Detect which cell encompasses the target text, then output its (X, Y) center coordinate. 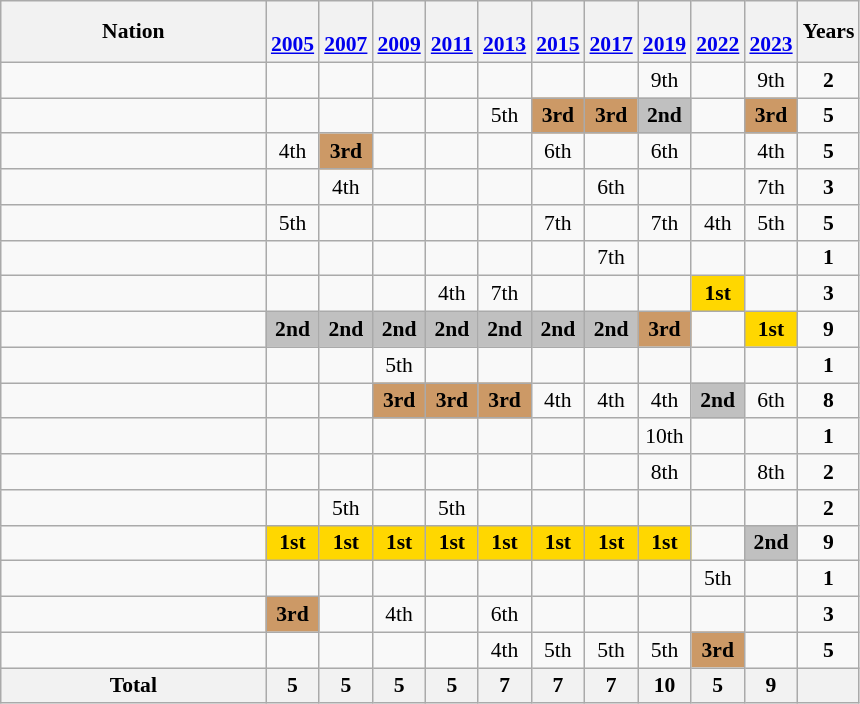
2019 (664, 32)
10th (664, 437)
2009 (398, 32)
2011 (452, 32)
2005 (292, 32)
2023 (770, 32)
2013 (504, 32)
Total (134, 686)
10 (664, 686)
2022 (718, 32)
Years (829, 32)
2017 (610, 32)
Nation (134, 32)
8 (829, 401)
2007 (346, 32)
2015 (558, 32)
